Capture the cell that displays the provided text and extract its (X, Y) central coordinate. 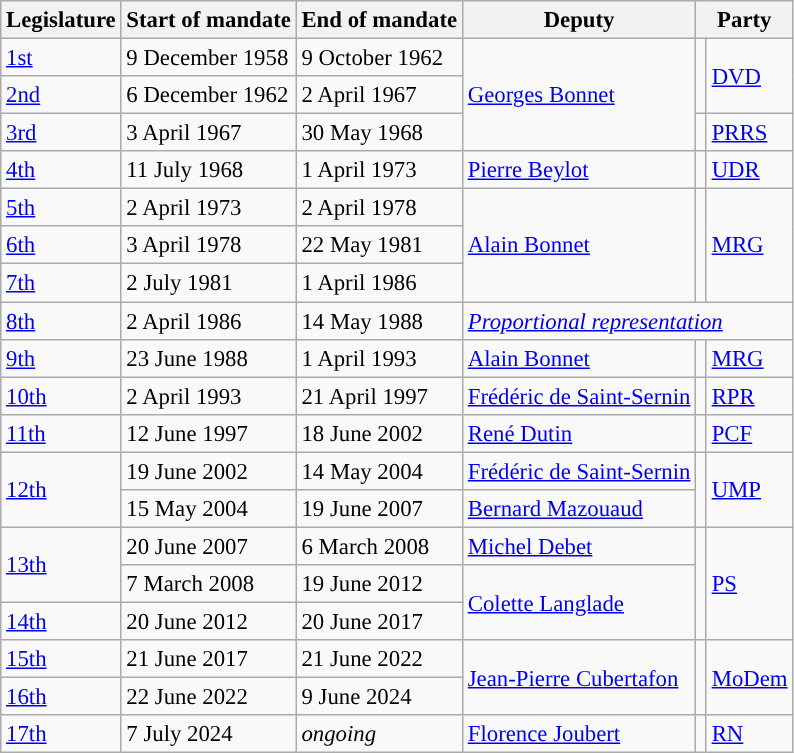
11 July 1968 (208, 170)
11th (61, 433)
21 June 2017 (208, 659)
DVD (750, 76)
End of mandate (379, 20)
7 July 2024 (208, 734)
2 April 1973 (208, 208)
1st (61, 58)
6th (61, 245)
RPR (750, 396)
Party (744, 20)
1 April 1993 (379, 358)
19 June 2002 (208, 471)
PCF (750, 433)
9 October 1962 (379, 58)
Deputy (578, 20)
2 July 1981 (208, 283)
2 April 1967 (379, 95)
14 May 2004 (379, 471)
6 December 1962 (208, 95)
14 May 1988 (379, 321)
9th (61, 358)
PS (750, 584)
Proportional representation (627, 321)
30 May 1968 (379, 133)
19 June 2012 (379, 584)
9 December 1958 (208, 58)
17th (61, 734)
18 June 2002 (379, 433)
21 April 1997 (379, 396)
9 June 2024 (379, 697)
16th (61, 697)
3 April 1967 (208, 133)
7th (61, 283)
Bernard Mazouaud (578, 509)
20 June 2007 (208, 546)
21 June 2022 (379, 659)
10th (61, 396)
15th (61, 659)
4th (61, 170)
Michel Debet (578, 546)
MoDem (750, 678)
Jean-Pierre Cubertafon (578, 678)
5th (61, 208)
22 June 2022 (208, 697)
2 April 1978 (379, 208)
3rd (61, 133)
René Dutin (578, 433)
2 April 1986 (208, 321)
7 March 2008 (208, 584)
14th (61, 621)
23 June 1988 (208, 358)
8th (61, 321)
ongoing (379, 734)
3 April 1978 (208, 245)
PRRS (750, 133)
12 June 1997 (208, 433)
13th (61, 564)
Georges Bonnet (578, 96)
Start of mandate (208, 20)
Colette Langlade (578, 602)
UDR (750, 170)
Pierre Beylot (578, 170)
15 May 2004 (208, 509)
Florence Joubert (578, 734)
1 April 1973 (379, 170)
6 March 2008 (379, 546)
20 June 2017 (379, 621)
19 June 2007 (379, 509)
2 April 1993 (208, 396)
20 June 2012 (208, 621)
RN (750, 734)
UMP (750, 490)
Legislature (61, 20)
12th (61, 490)
2nd (61, 95)
22 May 1981 (379, 245)
1 April 1986 (379, 283)
